Extract the [x, y] coordinate from the center of the cell holding the provided text.  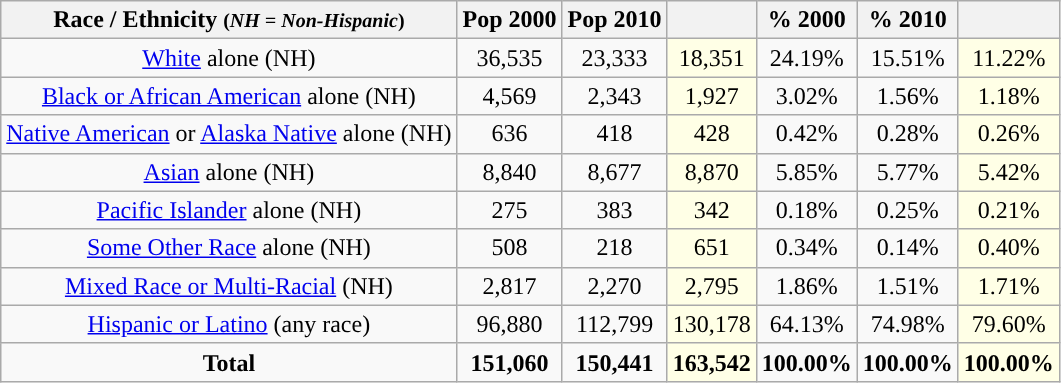
651 [712, 248]
3.02% [806, 96]
79.60% [1008, 324]
18,351 [712, 58]
11.22% [1008, 58]
163,542 [712, 362]
0.21% [1008, 210]
0.26% [1008, 134]
64.13% [806, 324]
Asian alone (NH) [229, 172]
1.51% [908, 286]
151,060 [510, 362]
0.14% [908, 248]
5.42% [1008, 172]
Race / Ethnicity (NH = Non-Hispanic) [229, 20]
1.56% [908, 96]
508 [510, 248]
96,880 [510, 324]
24.19% [806, 58]
383 [614, 210]
White alone (NH) [229, 58]
5.77% [908, 172]
Black or African American alone (NH) [229, 96]
74.98% [908, 324]
8,870 [712, 172]
Native American or Alaska Native alone (NH) [229, 134]
130,178 [712, 324]
428 [712, 134]
2,343 [614, 96]
2,817 [510, 286]
112,799 [614, 324]
15.51% [908, 58]
0.42% [806, 134]
Pop 2010 [614, 20]
636 [510, 134]
1.86% [806, 286]
1.71% [1008, 286]
Pop 2000 [510, 20]
0.34% [806, 248]
36,535 [510, 58]
0.18% [806, 210]
4,569 [510, 96]
1,927 [712, 96]
Pacific Islander alone (NH) [229, 210]
0.25% [908, 210]
342 [712, 210]
8,840 [510, 172]
23,333 [614, 58]
150,441 [614, 362]
418 [614, 134]
Some Other Race alone (NH) [229, 248]
8,677 [614, 172]
% 2010 [908, 20]
Total [229, 362]
218 [614, 248]
1.18% [1008, 96]
5.85% [806, 172]
0.40% [1008, 248]
0.28% [908, 134]
% 2000 [806, 20]
2,795 [712, 286]
275 [510, 210]
Hispanic or Latino (any race) [229, 324]
2,270 [614, 286]
Mixed Race or Multi-Racial (NH) [229, 286]
